Determine the [X, Y] coordinate at the center of the cell enclosing the given text.  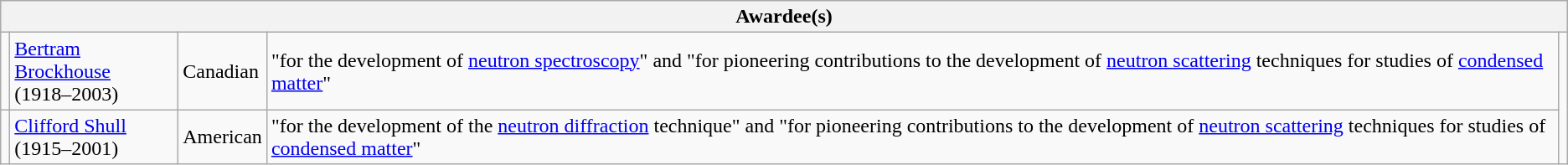
Awardee(s) [784, 17]
Canadian [223, 71]
Bertram Brockhouse(1918–2003) [94, 71]
American [223, 137]
Clifford Shull(1915–2001) [94, 137]
